Return the [x, y] coordinate for the center point of the cell that contains the specified text.  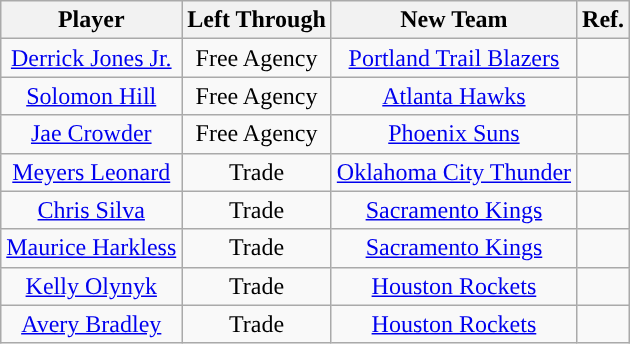
Atlanta Hawks [454, 96]
Kelly Olynyk [92, 286]
Chris Silva [92, 210]
Left Through [257, 20]
Portland Trail Blazers [454, 58]
Jae Crowder [92, 134]
Player [92, 20]
Derrick Jones Jr. [92, 58]
Solomon Hill [92, 96]
Maurice Harkless [92, 248]
Phoenix Suns [454, 134]
Ref. [604, 20]
New Team [454, 20]
Oklahoma City Thunder [454, 172]
Avery Bradley [92, 324]
Meyers Leonard [92, 172]
